From the cell containing the given text, extract its center point as [x, y] coordinate. 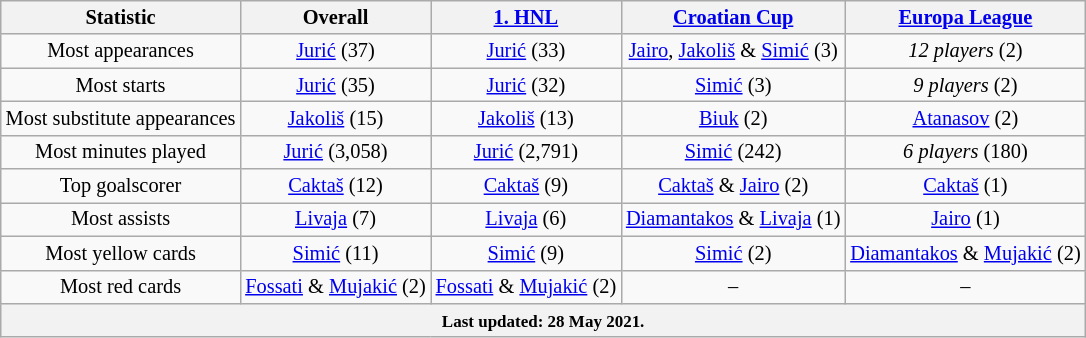
Statistic [121, 17]
Most red cards [121, 287]
Simić (2) [733, 253]
Simić (3) [733, 85]
1. HNL [526, 17]
Most yellow cards [121, 253]
Atanasov (2) [965, 118]
Croatian Cup [733, 17]
6 players (180) [965, 152]
Jairo (1) [965, 219]
Caktaš (12) [335, 186]
Diamantakos & Mujakić (2) [965, 253]
12 players (2) [965, 51]
Jurić (33) [526, 51]
Jurić (3,058) [335, 152]
Europa League [965, 17]
Caktaš (1) [965, 186]
Last updated: 28 May 2021. [544, 320]
Simić (9) [526, 253]
Diamantakos & Livaja (1) [733, 219]
Top goalscorer [121, 186]
Jairo, Jakoliš & Simić (3) [733, 51]
Overall [335, 17]
Jurić (32) [526, 85]
Caktaš (9) [526, 186]
Caktaš & Jairo (2) [733, 186]
Simić (242) [733, 152]
Livaja (7) [335, 219]
Most assists [121, 219]
Jurić (2,791) [526, 152]
Simić (11) [335, 253]
Most substitute appearances [121, 118]
Most starts [121, 85]
9 players (2) [965, 85]
Jurić (35) [335, 85]
Most appearances [121, 51]
Jurić (37) [335, 51]
Livaja (6) [526, 219]
Most minutes played [121, 152]
Jakoliš (15) [335, 118]
Biuk (2) [733, 118]
Jakoliš (13) [526, 118]
